For the text-containing cell, return its midpoint in (X, Y) coordinate format. 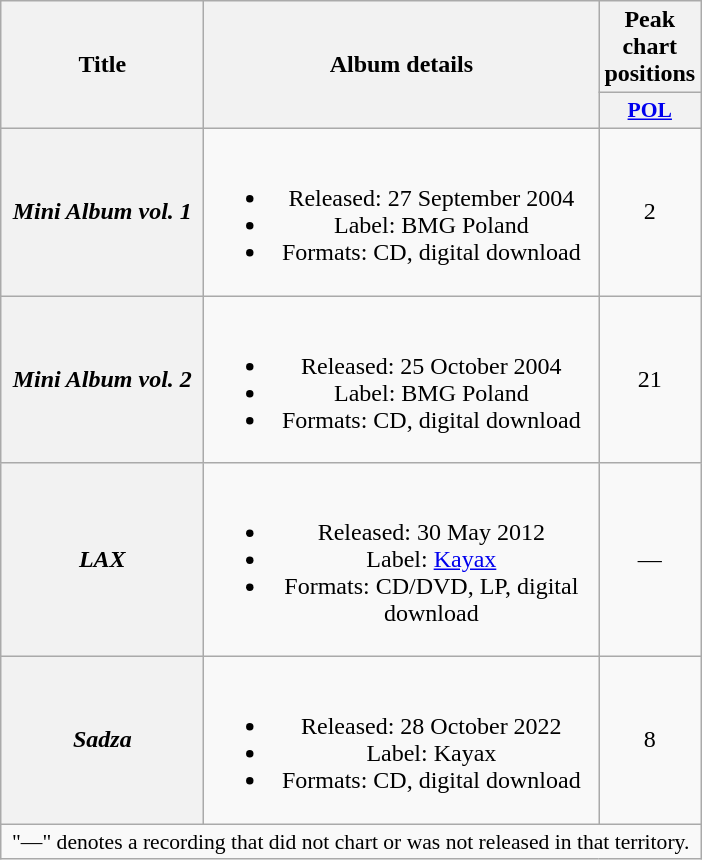
Sadza (102, 740)
8 (650, 740)
Mini Album vol. 2 (102, 380)
21 (650, 380)
— (650, 560)
LAX (102, 560)
2 (650, 212)
Released: 27 September 2004Label: BMG PolandFormats: CD, digital download (402, 212)
Mini Album vol. 1 (102, 212)
Released: 28 October 2022Label: KayaxFormats: CD, digital download (402, 740)
"—" denotes a recording that did not chart or was not released in that territory. (351, 842)
Title (102, 65)
Album details (402, 65)
Released: 25 October 2004Label: BMG PolandFormats: CD, digital download (402, 380)
POL (650, 111)
Released: 30 May 2012Label: KayaxFormats: CD/DVD, LP, digital download (402, 560)
Peak chart positions (650, 47)
